Identify which cell holds the provided text, then report its (X, Y) central coordinate. 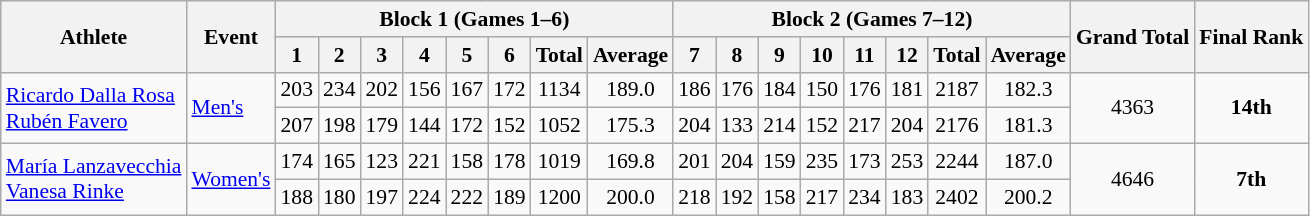
150 (822, 90)
123 (382, 162)
159 (780, 162)
2244 (956, 162)
2 (340, 55)
184 (780, 90)
214 (780, 126)
4 (424, 55)
182.3 (1028, 90)
14th (1251, 108)
11 (864, 55)
179 (382, 126)
Final Rank (1251, 36)
218 (694, 197)
1200 (560, 197)
9 (780, 55)
200.0 (630, 197)
222 (468, 197)
189 (510, 197)
198 (340, 126)
10 (822, 55)
144 (424, 126)
6 (510, 55)
202 (382, 90)
Block 1 (Games 1–6) (474, 19)
Athlete (94, 36)
7 (694, 55)
235 (822, 162)
Men's (230, 108)
1019 (560, 162)
178 (510, 162)
Grand Total (1132, 36)
175.3 (630, 126)
5 (468, 55)
4363 (1132, 108)
12 (908, 55)
197 (382, 197)
7th (1251, 180)
3 (382, 55)
188 (296, 197)
165 (340, 162)
Event (230, 36)
Women's (230, 180)
192 (738, 197)
187.0 (1028, 162)
221 (424, 162)
180 (340, 197)
169.8 (630, 162)
133 (738, 126)
2402 (956, 197)
189.0 (630, 90)
201 (694, 162)
203 (296, 90)
1 (296, 55)
Ricardo Dalla RosaRubén Favero (94, 108)
186 (694, 90)
Block 2 (Games 7–12) (872, 19)
207 (296, 126)
183 (908, 197)
167 (468, 90)
4646 (1132, 180)
173 (864, 162)
8 (738, 55)
200.2 (1028, 197)
224 (424, 197)
2176 (956, 126)
2187 (956, 90)
174 (296, 162)
María LanzavecchiaVanesa Rinke (94, 180)
1134 (560, 90)
181.3 (1028, 126)
156 (424, 90)
1052 (560, 126)
253 (908, 162)
181 (908, 90)
